Pinpoint the cell where the given text exists, returning its (x, y) midpoint coordinate. 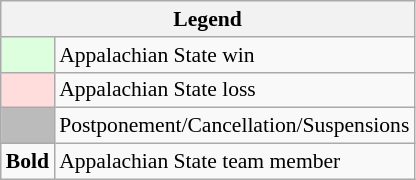
Appalachian State team member (234, 162)
Appalachian State win (234, 55)
Legend (208, 19)
Postponement/Cancellation/Suspensions (234, 126)
Appalachian State loss (234, 90)
Bold (28, 162)
